Return the (x, y) coordinate for the center point of the cell that contains the specified text.  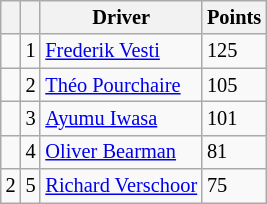
125 (234, 51)
4 (31, 152)
Driver (121, 17)
5 (31, 186)
3 (31, 118)
Points (234, 17)
Richard Verschoor (121, 186)
81 (234, 152)
101 (234, 118)
Ayumu Iwasa (121, 118)
Frederik Vesti (121, 51)
105 (234, 85)
75 (234, 186)
1 (31, 51)
Oliver Bearman (121, 152)
Théo Pourchaire (121, 85)
